Capture the cell that displays the provided text and extract its (X, Y) central coordinate. 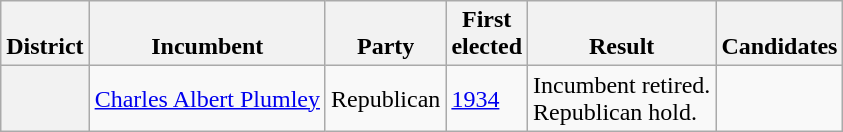
Incumbent (207, 34)
Party (385, 34)
Incumbent retired.Republican hold. (622, 98)
Result (622, 34)
Charles Albert Plumley (207, 98)
Firstelected (487, 34)
Republican (385, 98)
Candidates (780, 34)
1934 (487, 98)
District (45, 34)
